Capture the cell that displays the provided text and extract its (x, y) central coordinate. 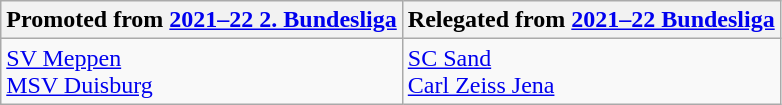
SV MeppenMSV Duisburg (202, 72)
Promoted from 2021–22 2. Bundesliga (202, 20)
SC SandCarl Zeiss Jena (591, 72)
Relegated from 2021–22 Bundesliga (591, 20)
